Return (X, Y) of the center of cell containing provided text 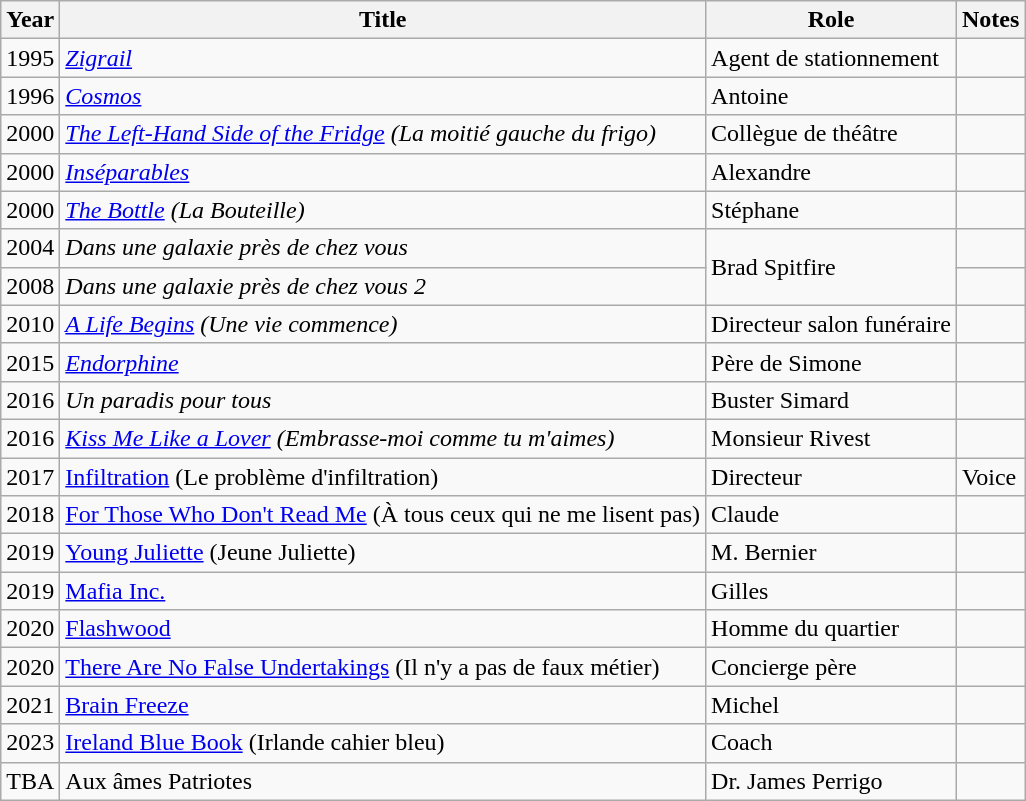
Brad Spitfire (832, 267)
Collègue de théâtre (832, 134)
Infiltration (Le problème d'infiltration) (383, 477)
Notes (990, 20)
Mafia Inc. (383, 591)
1995 (30, 58)
Ireland Blue Book (Irlande cahier bleu) (383, 743)
Agent de stationnement (832, 58)
2021 (30, 705)
Cosmos (383, 96)
Gilles (832, 591)
Alexandre (832, 172)
2010 (30, 324)
1996 (30, 96)
Title (383, 20)
There Are No False Undertakings (Il n'y a pas de faux métier) (383, 667)
2018 (30, 515)
Role (832, 20)
Claude (832, 515)
Antoine (832, 96)
Brain Freeze (383, 705)
Buster Simard (832, 400)
Directeur salon funéraire (832, 324)
A Life Begins (Une vie commence) (383, 324)
Michel (832, 705)
Year (30, 20)
Zigrail (383, 58)
Kiss Me Like a Lover (Embrasse-moi comme tu m'aimes) (383, 438)
Stéphane (832, 210)
Inséparables (383, 172)
2017 (30, 477)
The Left-Hand Side of the Fridge (La moitié gauche du frigo) (383, 134)
Voice (990, 477)
M. Bernier (832, 553)
Dans une galaxie près de chez vous 2 (383, 286)
Un paradis pour tous (383, 400)
2008 (30, 286)
Homme du quartier (832, 629)
Directeur (832, 477)
Coach (832, 743)
Concierge père (832, 667)
Endorphine (383, 362)
Flashwood (383, 629)
Père de Simone (832, 362)
TBA (30, 781)
Dans une galaxie près de chez vous (383, 248)
Young Juliette (Jeune Juliette) (383, 553)
The Bottle (La Bouteille) (383, 210)
Monsieur Rivest (832, 438)
Dr. James Perrigo (832, 781)
Aux âmes Patriotes (383, 781)
2015 (30, 362)
For Those Who Don't Read Me (À tous ceux qui ne me lisent pas) (383, 515)
2004 (30, 248)
2023 (30, 743)
